Pinpoint the cell where the given text exists, returning its (x, y) midpoint coordinate. 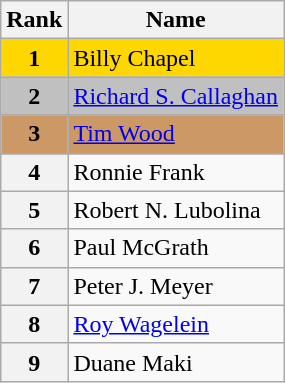
6 (34, 248)
Peter J. Meyer (176, 286)
3 (34, 134)
Billy Chapel (176, 58)
Paul McGrath (176, 248)
2 (34, 96)
Tim Wood (176, 134)
Robert N. Lubolina (176, 210)
Duane Maki (176, 362)
Richard S. Callaghan (176, 96)
1 (34, 58)
Rank (34, 20)
9 (34, 362)
Ronnie Frank (176, 172)
8 (34, 324)
7 (34, 286)
Name (176, 20)
4 (34, 172)
Roy Wagelein (176, 324)
5 (34, 210)
